Scan for the cell matching the given text and deliver its (x, y) coordinate at center. 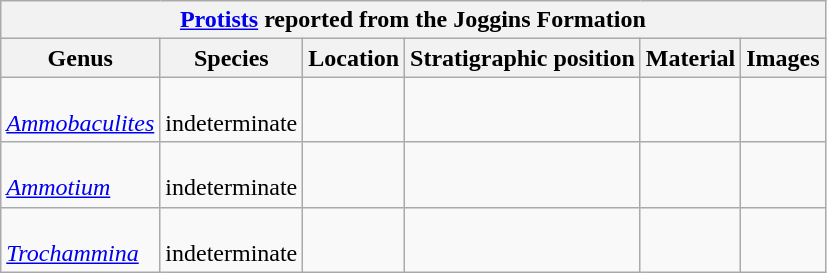
Ammobaculites (80, 110)
Genus (80, 58)
Species (232, 58)
Location (354, 58)
Material (690, 58)
Images (783, 58)
Protists reported from the Joggins Formation (413, 20)
Trochammina (80, 240)
Stratigraphic position (523, 58)
Ammotium (80, 174)
